For the text-containing cell, return its midpoint in (x, y) coordinate format. 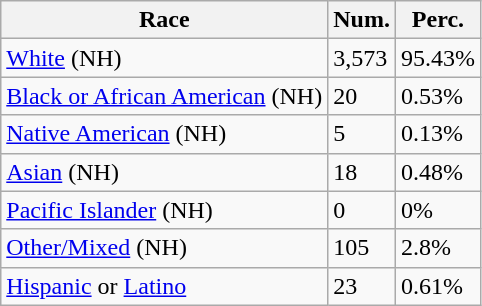
0.13% (438, 134)
Pacific Islander (NH) (164, 210)
23 (362, 286)
3,573 (362, 58)
0.61% (438, 286)
White (NH) (164, 58)
Black or African American (NH) (164, 96)
18 (362, 172)
Num. (362, 20)
0.53% (438, 96)
2.8% (438, 248)
Perc. (438, 20)
0% (438, 210)
Native American (NH) (164, 134)
0.48% (438, 172)
20 (362, 96)
5 (362, 134)
Other/Mixed (NH) (164, 248)
Hispanic or Latino (164, 286)
105 (362, 248)
Race (164, 20)
Asian (NH) (164, 172)
0 (362, 210)
95.43% (438, 58)
